Extract the [X, Y] coordinate from the center of the cell holding the provided text.  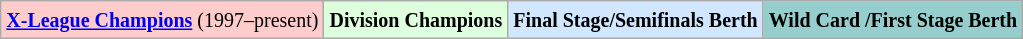
Division Champions [416, 20]
Wild Card /First Stage Berth [892, 20]
X-League Champions (1997–present) [162, 20]
Final Stage/Semifinals Berth [636, 20]
